Detect which cell encompasses the target text, then output its [X, Y] center coordinate. 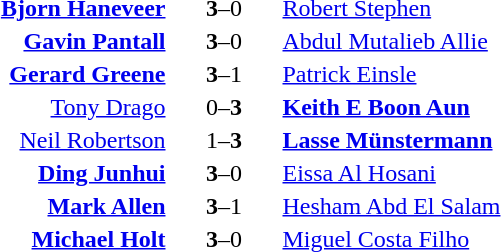
0–3 [224, 107]
1–3 [224, 140]
